Provide the (x, y) coordinate of the cell's center where the given text is located.  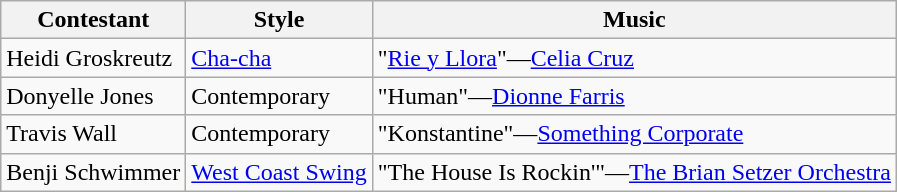
Benji Schwimmer (94, 172)
"Rie y Llora"—Celia Cruz (634, 58)
"Human"—Dionne Farris (634, 96)
Donyelle Jones (94, 96)
Heidi Groskreutz (94, 58)
Style (279, 20)
Contestant (94, 20)
Travis Wall (94, 134)
Music (634, 20)
"The House Is Rockin'"—The Brian Setzer Orchestra (634, 172)
"Konstantine"—Something Corporate (634, 134)
West Coast Swing (279, 172)
Cha-cha (279, 58)
